Search for the cell housing the specified text and yield its [x, y] center coordinate. 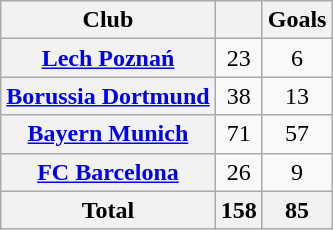
71 [238, 134]
6 [297, 58]
Lech Poznań [108, 58]
Goals [297, 20]
26 [238, 172]
85 [297, 210]
9 [297, 172]
38 [238, 96]
Bayern Munich [108, 134]
57 [297, 134]
Borussia Dortmund [108, 96]
Club [108, 20]
158 [238, 210]
FC Barcelona [108, 172]
23 [238, 58]
Total [108, 210]
13 [297, 96]
